From the cell containing the given text, extract its center point as [X, Y] coordinate. 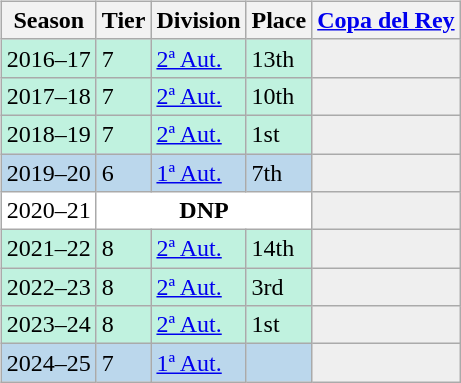
7th [279, 173]
13th [279, 58]
DNP [204, 211]
14th [279, 249]
2024–25 [48, 363]
Copa del Rey [386, 20]
Season [48, 20]
3rd [279, 287]
2016–17 [48, 58]
Place [279, 20]
2020–21 [48, 211]
2023–24 [48, 325]
2019–20 [48, 173]
6 [124, 173]
2022–23 [48, 287]
Tier [124, 20]
2017–18 [48, 96]
2021–22 [48, 249]
10th [279, 96]
2018–19 [48, 134]
Division [198, 20]
